Output the [x, y] coordinate of the center of the cell containing the given text.  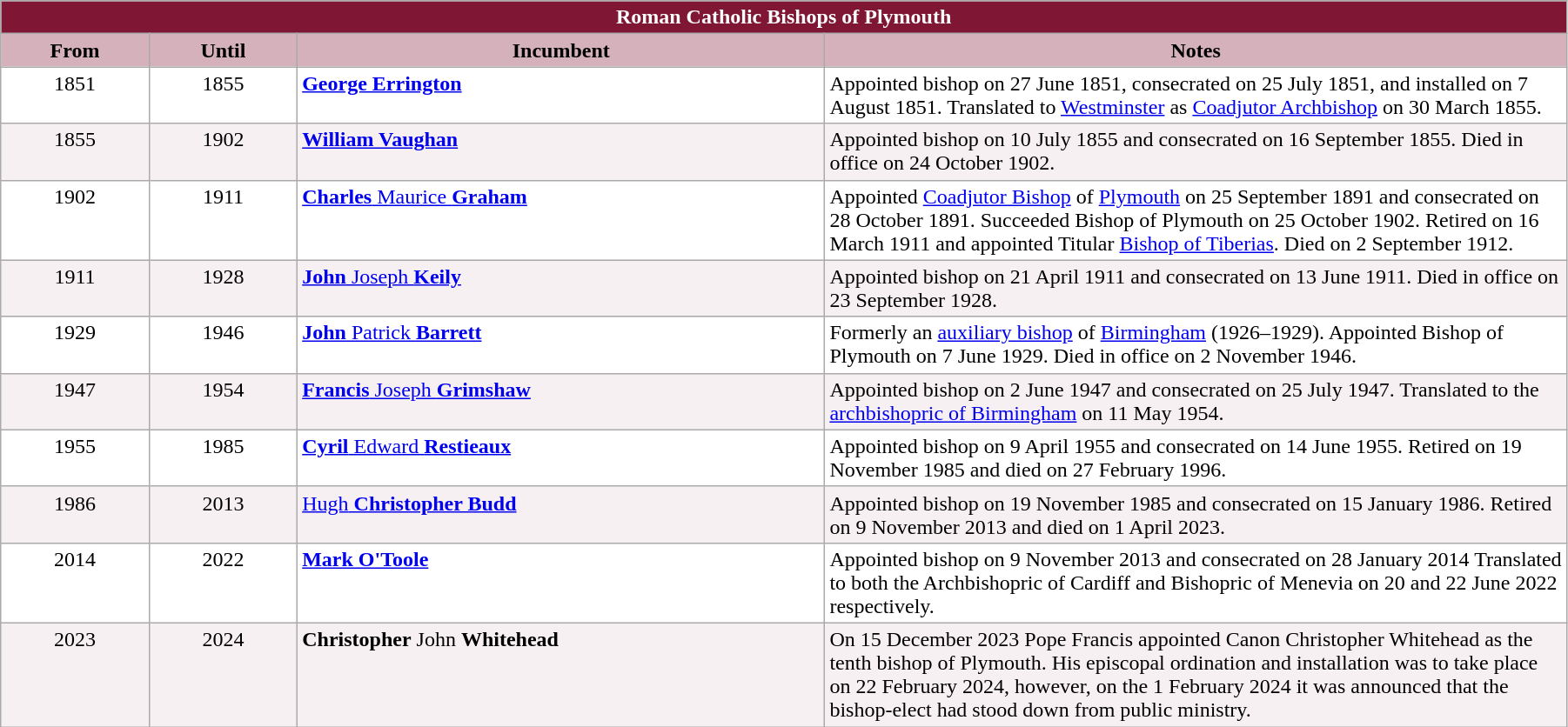
1851 [75, 96]
George Errington [561, 96]
John Joseph Keily [561, 289]
Cyril Edward Restieaux [561, 457]
Appointed bishop on 2 June 1947 and consecrated on 25 July 1947. Translated to the archbishopric of Birmingham on 11 May 1954. [1196, 402]
Appointed bishop on 9 April 1955 and consecrated on 14 June 1955. Retired on 19 November 1985 and died on 27 February 1996. [1196, 457]
Appointed bishop on 21 April 1911 and consecrated on 13 June 1911. Died in office on 23 September 1928. [1196, 289]
John Patrick Barrett [561, 344]
1986 [75, 515]
2024 [223, 675]
Roman Catholic Bishops of Plymouth [784, 17]
1954 [223, 402]
Appointed bishop on 10 July 1855 and consecrated on 16 September 1855. Died in office on 24 October 1902. [1196, 151]
William Vaughan [561, 151]
2022 [223, 583]
Hugh Christopher Budd [561, 515]
Mark O'Toole [561, 583]
Appointed bishop on 19 November 1985 and consecrated on 15 January 1986. Retired on 9 November 2013 and died on 1 April 2023. [1196, 515]
2014 [75, 583]
Until [223, 50]
Francis Joseph Grimshaw [561, 402]
Charles Maurice Graham [561, 220]
1929 [75, 344]
Notes [1196, 50]
2013 [223, 515]
From [75, 50]
Formerly an auxiliary bishop of Birmingham (1926–1929). Appointed Bishop of Plymouth on 7 June 1929. Died in office on 2 November 1946. [1196, 344]
1946 [223, 344]
Christopher John Whitehead [561, 675]
1955 [75, 457]
2023 [75, 675]
Incumbent [561, 50]
1985 [223, 457]
1947 [75, 402]
1928 [223, 289]
